Return the (X, Y) coordinate for the center point of the cell that contains the specified text.  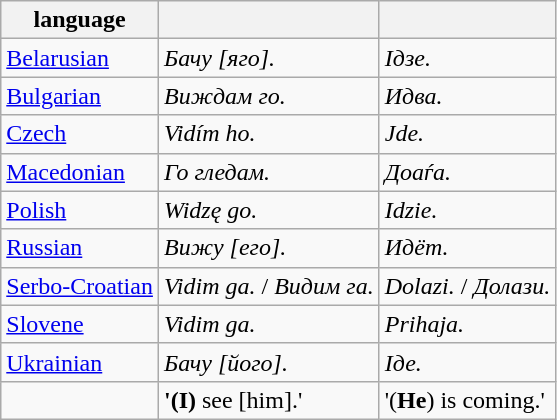
Го гледам. (268, 172)
Czech (80, 134)
Polish (80, 210)
Dolazi. / Долази. (468, 286)
Ukrainian (80, 362)
Идва. (468, 96)
'(He) is coming.' (468, 400)
Идёт. (468, 248)
Вижу [его]. (268, 248)
Виждам го. (268, 96)
Jde. (468, 134)
Bulgarian (80, 96)
Vidim ga. / Видим га. (268, 286)
Доаѓа. (468, 172)
language (80, 20)
'(I) see [him].' (268, 400)
Ідзе. (468, 58)
Іде. (468, 362)
Russian (80, 248)
Idzie. (468, 210)
Belarusian (80, 58)
Widzę go. (268, 210)
Serbo-Croatian (80, 286)
Prihaja. (468, 324)
Бачу [його]. (268, 362)
Vidim ga. (268, 324)
Бачу [яго]. (268, 58)
Slovene (80, 324)
Macedonian (80, 172)
Vidím ho. (268, 134)
